Find where the given text appears and provide that cell's center as [x, y] coordinate. 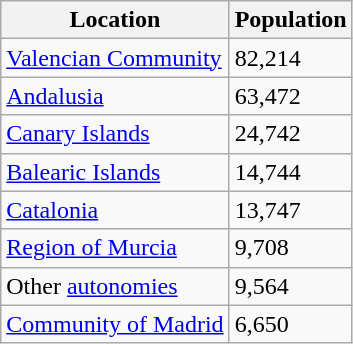
9,708 [290, 248]
6,650 [290, 324]
Balearic Islands [115, 172]
Other autonomies [115, 286]
Community of Madrid [115, 324]
Region of Murcia [115, 248]
13,747 [290, 210]
14,744 [290, 172]
Population [290, 20]
Catalonia [115, 210]
9,564 [290, 286]
Canary Islands [115, 134]
82,214 [290, 58]
Valencian Community [115, 58]
24,742 [290, 134]
63,472 [290, 96]
Andalusia [115, 96]
Location [115, 20]
